Find where the given text appears and provide that cell's center as [x, y] coordinate. 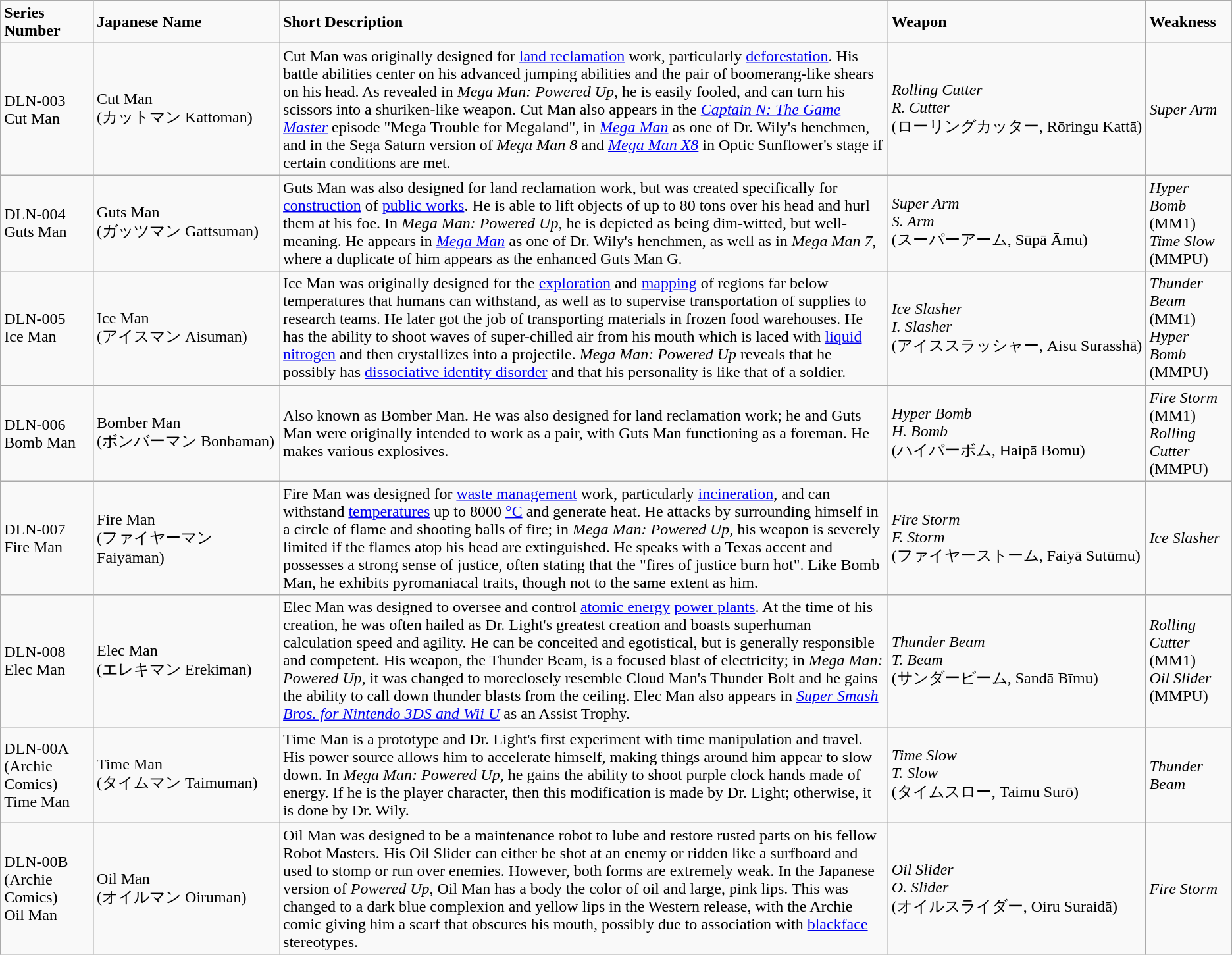
Japanese Name [187, 22]
Weakness [1189, 22]
Ice Slasher [1189, 538]
DLN-005Ice Man [47, 328]
DLN-004Guts Man [47, 223]
Time Man(タイムマン Taimuman) [187, 775]
Thunder BeamT. Beam (サンダービーム, Sandā Bīmu) [1017, 661]
Super ArmS. Arm (スーパーアーム, Sūpā Āmu) [1017, 223]
DLN-00A (Archie Comics)Time Man [47, 775]
Ice SlasherI. Slasher (アイススラッシャー, Aisu Surasshā) [1017, 328]
Rolling Cutter (MM1) Oil Slider (MMPU) [1189, 661]
Fire Man(ファイヤーマン Faiyāman) [187, 538]
Super Arm [1189, 109]
Bomber Man(ボンバーマン Bonbaman) [187, 433]
Rolling CutterR. Cutter (ローリングカッター, Rōringu Kattā) [1017, 109]
Cut Man(カットマン Kattoman) [187, 109]
Guts Man(ガッツマン Gattsuman) [187, 223]
DLN-007Fire Man [47, 538]
Thunder Beam [1189, 775]
Fire Storm [1189, 889]
Oil Man(オイルマン Oiruman) [187, 889]
Fire StormF. Storm (ファイヤーストーム, Faiyā Sutūmu) [1017, 538]
DLN-00B (Archie Comics)Oil Man [47, 889]
Series Number [47, 22]
Fire Storm (MM1) Rolling Cutter (MMPU) [1189, 433]
Ice Man(アイスマン Aisuman) [187, 328]
DLN-008Elec Man [47, 661]
Oil SliderO. Slider (オイルスライダー, Oiru Suraidā) [1017, 889]
Thunder Beam (MM1) Hyper Bomb (MMPU) [1189, 328]
Time SlowT. Slow (タイムスロー, Taimu Surō) [1017, 775]
Hyper BombH. Bomb (ハイパーボム, Haipā Bomu) [1017, 433]
DLN-003Cut Man [47, 109]
Hyper Bomb (MM1) Time Slow (MMPU) [1189, 223]
Weapon [1017, 22]
DLN-006Bomb Man [47, 433]
Short Description [584, 22]
Elec Man(エレキマン Erekiman) [187, 661]
